Return [X, Y] of the center of cell containing provided text 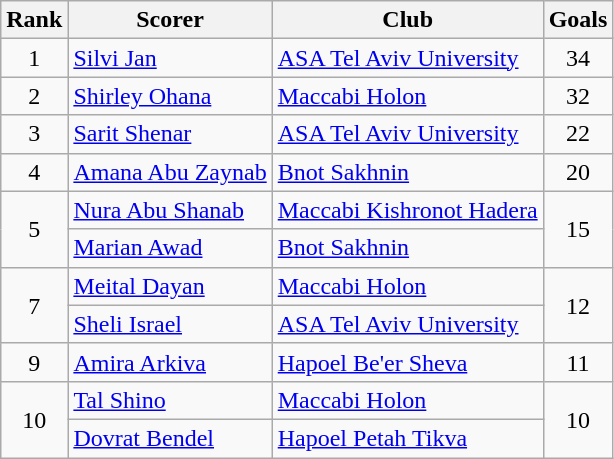
1 [34, 58]
Hapoel Petah Tikva [408, 438]
Sheli Israel [170, 324]
22 [578, 134]
34 [578, 58]
Dovrat Bendel [170, 438]
11 [578, 362]
32 [578, 96]
Scorer [170, 20]
Silvi Jan [170, 58]
Sarit Shenar [170, 134]
7 [34, 305]
Goals [578, 20]
20 [578, 172]
Hapoel Be'er Sheva [408, 362]
15 [578, 229]
3 [34, 134]
Maccabi Kishronot Hadera [408, 210]
Amira Arkiva [170, 362]
4 [34, 172]
9 [34, 362]
Amana Abu Zaynab [170, 172]
Tal Shino [170, 400]
Shirley Ohana [170, 96]
5 [34, 229]
Marian Awad [170, 248]
Rank [34, 20]
Meital Dayan [170, 286]
2 [34, 96]
Club [408, 20]
Nura Abu Shanab [170, 210]
12 [578, 305]
